Return (x, y) of the center of cell containing provided text 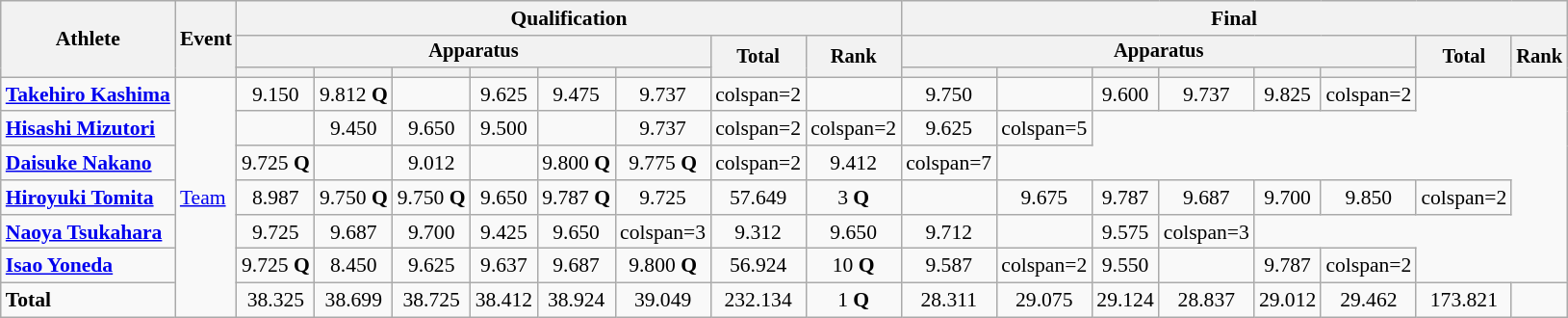
Hisashi Mizutori (89, 129)
9.750 (949, 94)
38.924 (576, 301)
9.012 (431, 163)
28.311 (949, 301)
Takehiro Kashima (89, 94)
38.699 (354, 301)
Qualification (569, 18)
Team (206, 197)
9.712 (949, 232)
Isao Yoneda (89, 266)
9.425 (504, 232)
9.550 (1124, 266)
29.462 (1369, 301)
colspan=5 (1043, 129)
1 Q (853, 301)
56.924 (758, 266)
9.600 (1124, 94)
9.637 (504, 266)
9.475 (576, 94)
38.725 (431, 301)
9.587 (949, 266)
38.325 (275, 301)
9.675 (1043, 198)
9.775 Q (662, 163)
8.450 (354, 266)
9.312 (758, 232)
29.012 (1288, 301)
9.850 (1369, 198)
9.575 (1124, 232)
173.821 (1463, 301)
39.049 (662, 301)
8.987 (275, 198)
29.075 (1043, 301)
Daisuke Nakano (89, 163)
9.500 (504, 129)
28.837 (1207, 301)
232.134 (758, 301)
9.825 (1288, 94)
10 Q (853, 266)
9.450 (354, 129)
38.412 (504, 301)
29.124 (1124, 301)
57.649 (758, 198)
9.150 (275, 94)
9.787 Q (576, 198)
colspan=7 (949, 163)
Final (1234, 18)
Naoya Tsukahara (89, 232)
9.812 Q (354, 94)
Athlete (89, 39)
3 Q (853, 198)
Event (206, 39)
9.412 (853, 163)
Hiroyuki Tomita (89, 198)
